Scan for the cell matching the given text and deliver its [X, Y] coordinate at center. 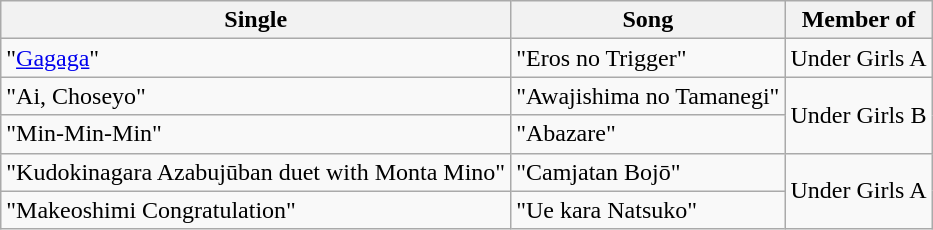
"Camjatan Bojō" [648, 172]
Under Girls B [858, 115]
Song [648, 20]
"Ue kara Natsuko" [648, 210]
"Gagaga" [256, 58]
"Abazare" [648, 134]
"Kudokinagara Azabujūban duet with Monta Mino" [256, 172]
"Min-Min-Min" [256, 134]
Single [256, 20]
"Makeoshimi Congratulation" [256, 210]
"Eros no Trigger" [648, 58]
"Ai, Choseyo" [256, 96]
"Awajishima no Tamanegi" [648, 96]
Member of [858, 20]
